Find where the given text appears and provide that cell's center as (x, y) coordinate. 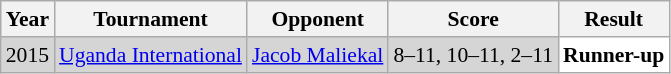
Tournament (150, 19)
Jacob Maliekal (318, 55)
2015 (28, 55)
Uganda International (150, 55)
Year (28, 19)
Runner-up (614, 55)
Opponent (318, 19)
Result (614, 19)
8–11, 10–11, 2–11 (473, 55)
Score (473, 19)
